Find where the given text appears and provide that cell's center as [X, Y] coordinate. 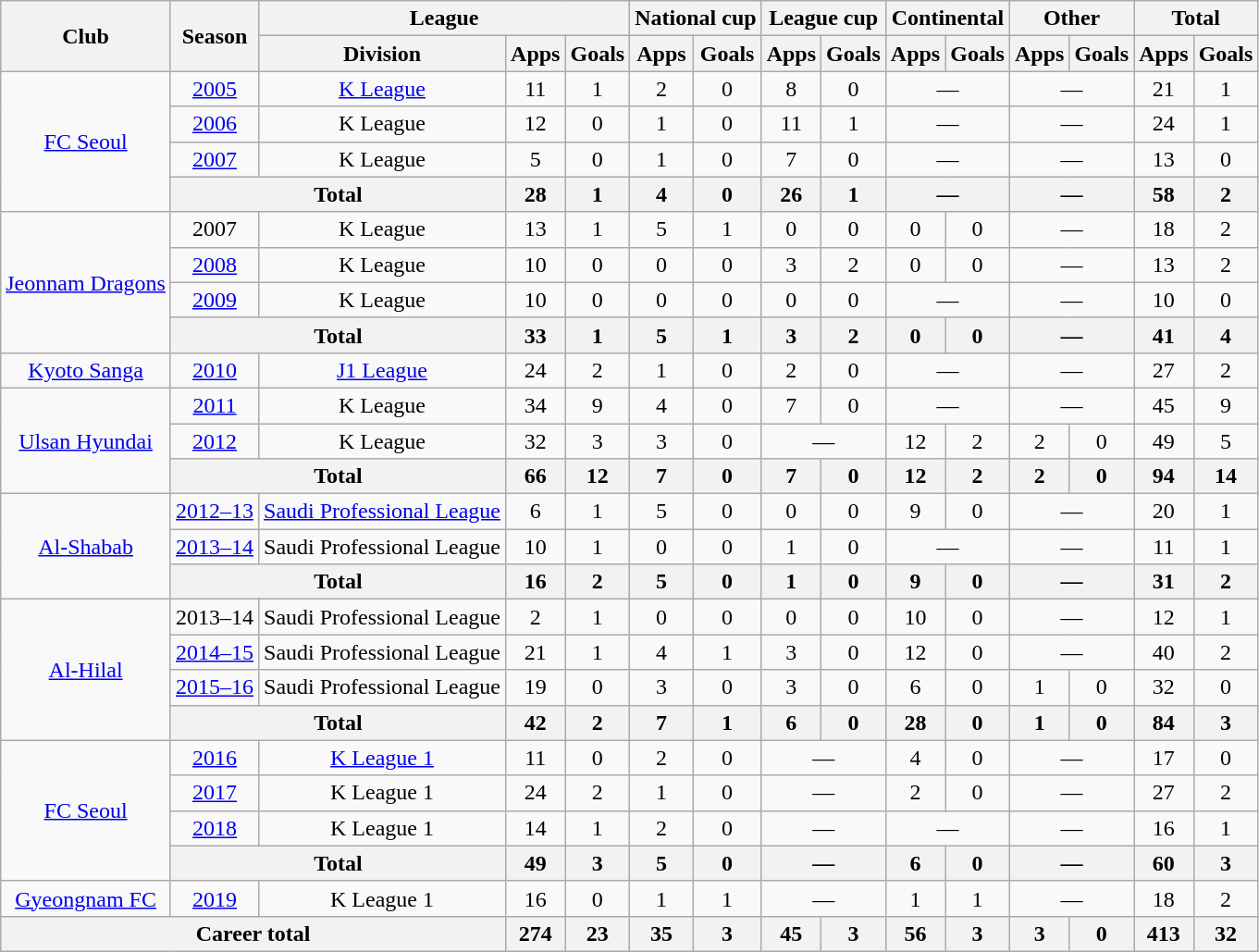
23 [598, 933]
40 [1164, 652]
2019 [215, 898]
Ulsan Hyundai [86, 440]
413 [1164, 933]
17 [1164, 758]
2018 [215, 828]
Jeonnam Dragons [86, 282]
2010 [215, 370]
94 [1164, 476]
2014–15 [215, 652]
Season [215, 36]
26 [791, 194]
56 [915, 933]
Career total [253, 933]
2012 [215, 441]
42 [536, 723]
League [444, 19]
Al-Hilal [86, 670]
84 [1164, 723]
66 [536, 476]
J1 League [383, 370]
2005 [215, 89]
2012–13 [215, 512]
Continental [947, 19]
Club [86, 36]
20 [1164, 512]
Al-Shabab [86, 547]
34 [536, 405]
2011 [215, 405]
2006 [215, 124]
274 [536, 933]
60 [1164, 863]
Kyoto Sanga [86, 370]
Other [1071, 19]
Gyeongnam FC [86, 898]
2008 [215, 265]
2009 [215, 300]
35 [661, 933]
8 [791, 89]
31 [1164, 582]
League cup [823, 19]
33 [536, 335]
2017 [215, 793]
19 [536, 687]
Division [383, 54]
41 [1164, 335]
58 [1164, 194]
2015–16 [215, 687]
National cup [696, 19]
2016 [215, 758]
